Identify which cell holds the provided text, then report its (x, y) central coordinate. 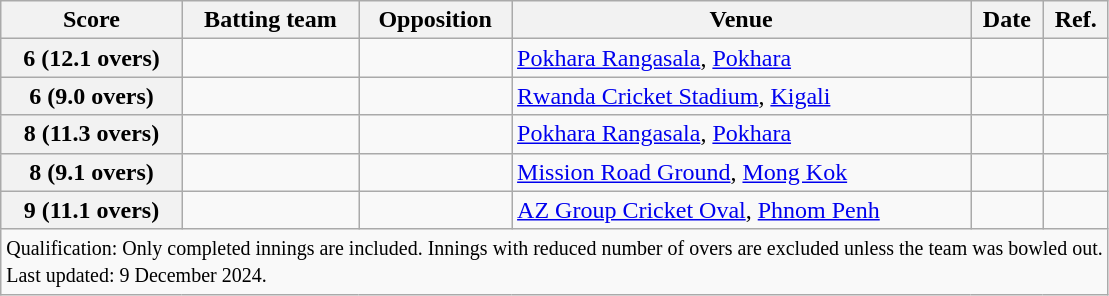
Date (1008, 20)
6 (12.1 overs) (92, 58)
Ref. (1076, 20)
6 (9.0 overs) (92, 96)
8 (11.3 overs) (92, 134)
Venue (742, 20)
8 (9.1 overs) (92, 172)
Score (92, 20)
Batting team (270, 20)
Opposition (436, 20)
AZ Group Cricket Oval, Phnom Penh (742, 210)
9 (11.1 overs) (92, 210)
Mission Road Ground, Mong Kok (742, 172)
Rwanda Cricket Stadium, Kigali (742, 96)
